From the cell containing the given text, extract its center point as (x, y) coordinate. 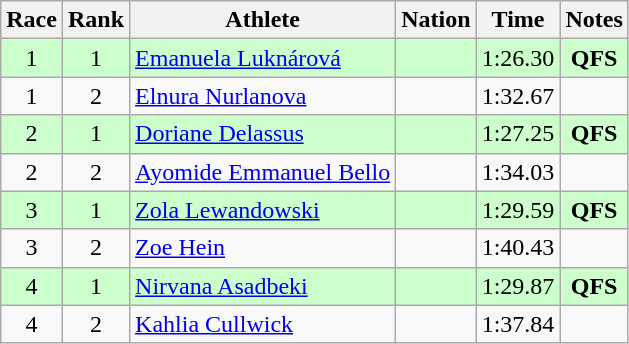
1:32.67 (518, 96)
Emanuela Luknárová (263, 58)
Zoe Hein (263, 248)
Zola Lewandowski (263, 210)
1:26.30 (518, 58)
Doriane Delassus (263, 134)
Rank (96, 20)
Race (32, 20)
1:40.43 (518, 248)
Kahlia Cullwick (263, 324)
Notes (594, 20)
Athlete (263, 20)
1:34.03 (518, 172)
1:37.84 (518, 324)
Elnura Nurlanova (263, 96)
1:27.25 (518, 134)
Time (518, 20)
1:29.87 (518, 286)
Ayomide Emmanuel Bello (263, 172)
1:29.59 (518, 210)
Nirvana Asadbeki (263, 286)
Nation (436, 20)
